Output the (X, Y) coordinate of the center of the cell containing the given text.  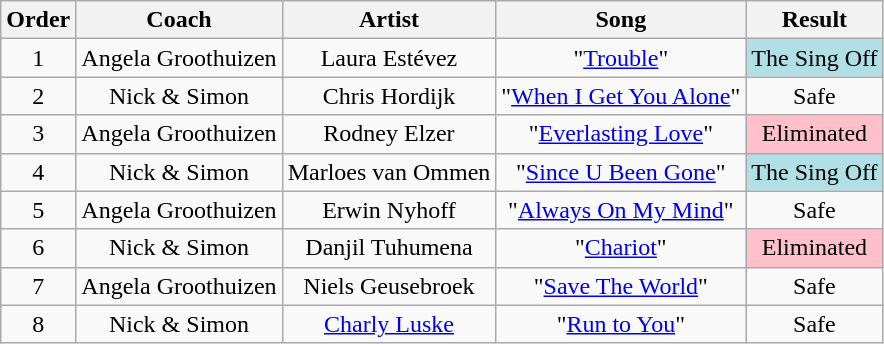
Artist (389, 20)
"Since U Been Gone" (621, 172)
4 (38, 172)
Niels Geusebroek (389, 286)
"Save The World" (621, 286)
Rodney Elzer (389, 134)
Song (621, 20)
Marloes van Ommen (389, 172)
"Always On My Mind" (621, 210)
Coach (179, 20)
Charly Luske (389, 324)
Result (814, 20)
1 (38, 58)
7 (38, 286)
Erwin Nyhoff (389, 210)
Chris Hordijk (389, 96)
Danjil Tuhumena (389, 248)
Order (38, 20)
3 (38, 134)
"When I Get You Alone" (621, 96)
6 (38, 248)
8 (38, 324)
5 (38, 210)
"Trouble" (621, 58)
Laura Estévez (389, 58)
"Run to You" (621, 324)
"Everlasting Love" (621, 134)
"Chariot" (621, 248)
2 (38, 96)
